Provide the [x, y] coordinate of the cell's center where the given text is located.  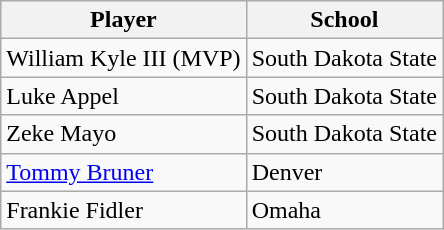
Denver [344, 172]
William Kyle III (MVP) [124, 58]
Zeke Mayo [124, 134]
Tommy Bruner [124, 172]
Player [124, 20]
School [344, 20]
Luke Appel [124, 96]
Omaha [344, 210]
Frankie Fidler [124, 210]
